Provide the [x, y] coordinate of the cell's center where the given text is located.  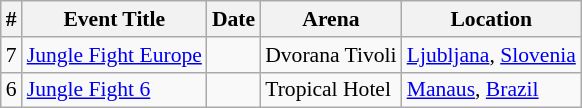
Arena [330, 19]
7 [12, 55]
# [12, 19]
Tropical Hotel [330, 90]
Jungle Fight Europe [114, 55]
6 [12, 90]
Jungle Fight 6 [114, 90]
Ljubljana, Slovenia [492, 55]
Date [234, 19]
Manaus, Brazil [492, 90]
Dvorana Tivoli [330, 55]
Event Title [114, 19]
Location [492, 19]
